Output the (x, y) coordinate of the center of the cell containing the given text.  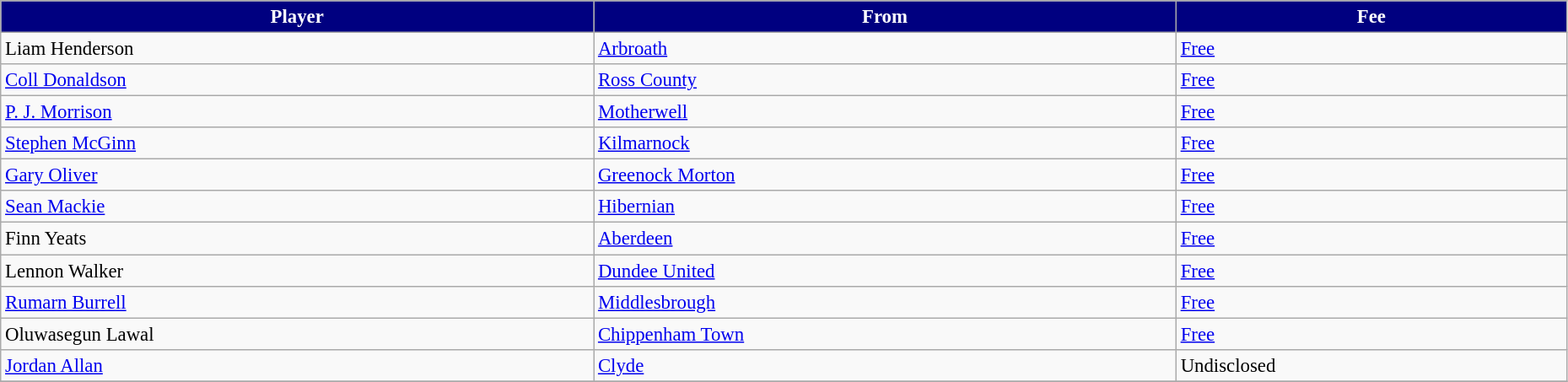
Rumarn Burrell (297, 302)
P. J. Morrison (297, 112)
Lennon Walker (297, 271)
Coll Donaldson (297, 80)
Ross County (886, 80)
Greenock Morton (886, 175)
Player (297, 17)
Kilmarnock (886, 143)
Jordan Allan (297, 365)
Liam Henderson (297, 49)
Arbroath (886, 49)
Middlesbrough (886, 302)
Motherwell (886, 112)
Hibernian (886, 207)
Oluwasegun Lawal (297, 334)
Undisclosed (1371, 365)
Stephen McGinn (297, 143)
From (886, 17)
Dundee United (886, 271)
Aberdeen (886, 239)
Chippenham Town (886, 334)
Gary Oliver (297, 175)
Fee (1371, 17)
Clyde (886, 365)
Sean Mackie (297, 207)
Finn Yeats (297, 239)
